From the cell containing the given text, extract its center point as (X, Y) coordinate. 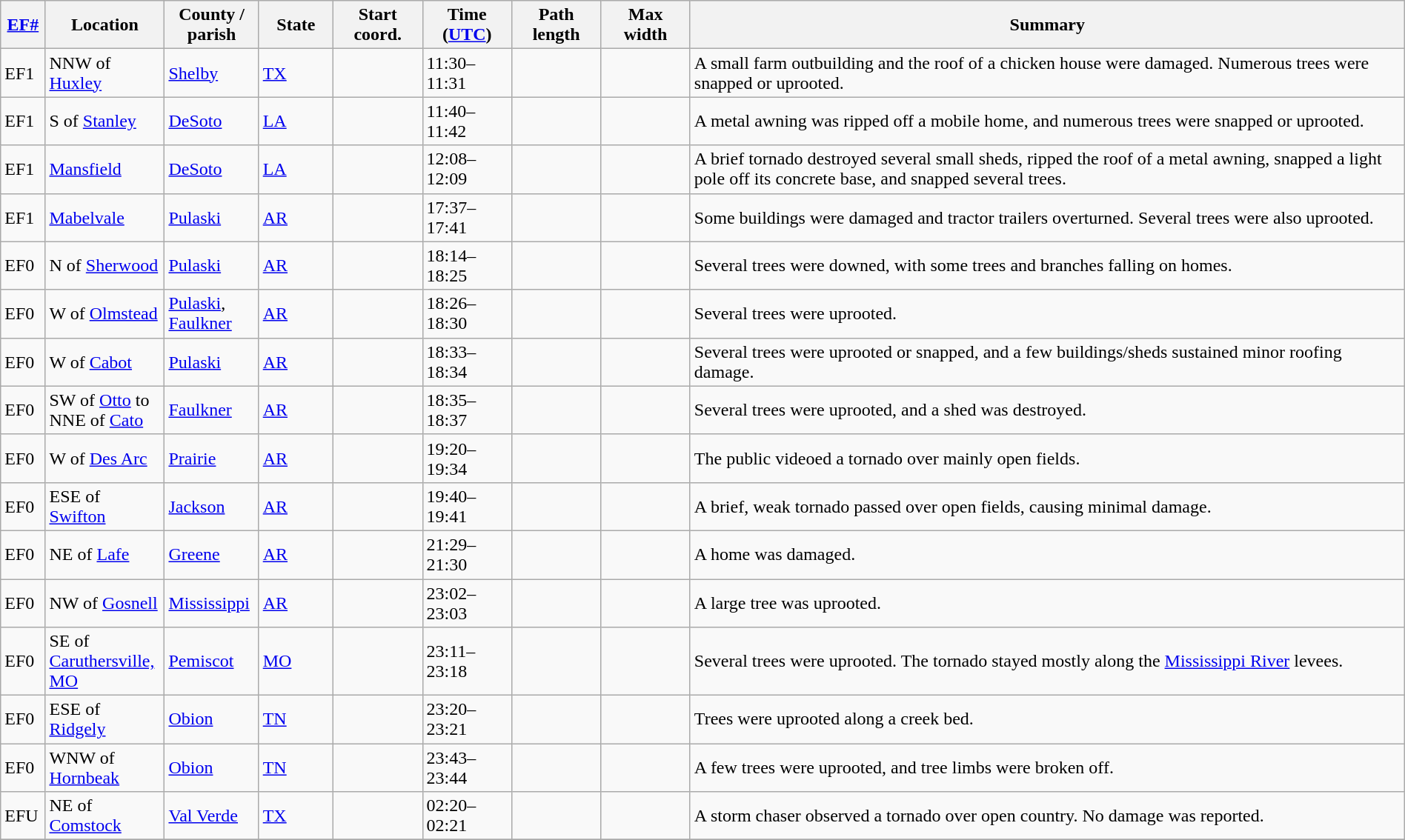
MO (296, 661)
NNW of Huxley (105, 73)
11:30–11:31 (467, 73)
21:29–21:30 (467, 554)
Several trees were downed, with some trees and branches falling on homes. (1047, 265)
SE of Caruthersville, MO (105, 661)
W of Olmstead (105, 314)
EF# (23, 25)
23:20–23:21 (467, 720)
Several trees were uprooted, and a shed was destroyed. (1047, 410)
Jackson (212, 507)
18:33–18:34 (467, 361)
Mabelvale (105, 218)
Mansfield (105, 169)
ESE of Swifton (105, 507)
A small farm outbuilding and the roof of a chicken house were damaged. Numerous trees were snapped or uprooted. (1047, 73)
Time (UTC) (467, 25)
19:40–19:41 (467, 507)
Pemiscot (212, 661)
A metal awning was ripped off a mobile home, and numerous trees were snapped or uprooted. (1047, 121)
Several trees were uprooted or snapped, and a few buildings/sheds sustained minor roofing damage. (1047, 361)
Shelby (212, 73)
ESE of Ridgely (105, 720)
Several trees were uprooted. (1047, 314)
Val Verde (212, 816)
Location (105, 25)
WNW of Hornbeak (105, 767)
A large tree was uprooted. (1047, 603)
18:35–18:37 (467, 410)
17:37–17:41 (467, 218)
A storm chaser observed a tornado over open country. No damage was reported. (1047, 816)
A few trees were uprooted, and tree limbs were broken off. (1047, 767)
A brief, weak tornado passed over open fields, causing minimal damage. (1047, 507)
NE of Comstock (105, 816)
SW of Otto to NNE of Cato (105, 410)
Path length (556, 25)
Greene (212, 554)
NE of Lafe (105, 554)
Faulkner (212, 410)
18:26–18:30 (467, 314)
23:11–23:18 (467, 661)
N of Sherwood (105, 265)
11:40–11:42 (467, 121)
NW of Gosnell (105, 603)
Max width (645, 25)
12:08–12:09 (467, 169)
23:43–23:44 (467, 767)
Some buildings were damaged and tractor trailers overturned. Several trees were also uprooted. (1047, 218)
Several trees were uprooted. The tornado stayed mostly along the Mississippi River levees. (1047, 661)
A home was damaged. (1047, 554)
02:20–02:21 (467, 816)
County / parish (212, 25)
Prairie (212, 458)
EFU (23, 816)
State (296, 25)
W of Cabot (105, 361)
18:14–18:25 (467, 265)
Summary (1047, 25)
Trees were uprooted along a creek bed. (1047, 720)
W of Des Arc (105, 458)
23:02–23:03 (467, 603)
Mississippi (212, 603)
Start coord. (378, 25)
S of Stanley (105, 121)
19:20–19:34 (467, 458)
Pulaski, Faulkner (212, 314)
The public videoed a tornado over mainly open fields. (1047, 458)
